Search for the cell housing the specified text and yield its (x, y) center coordinate. 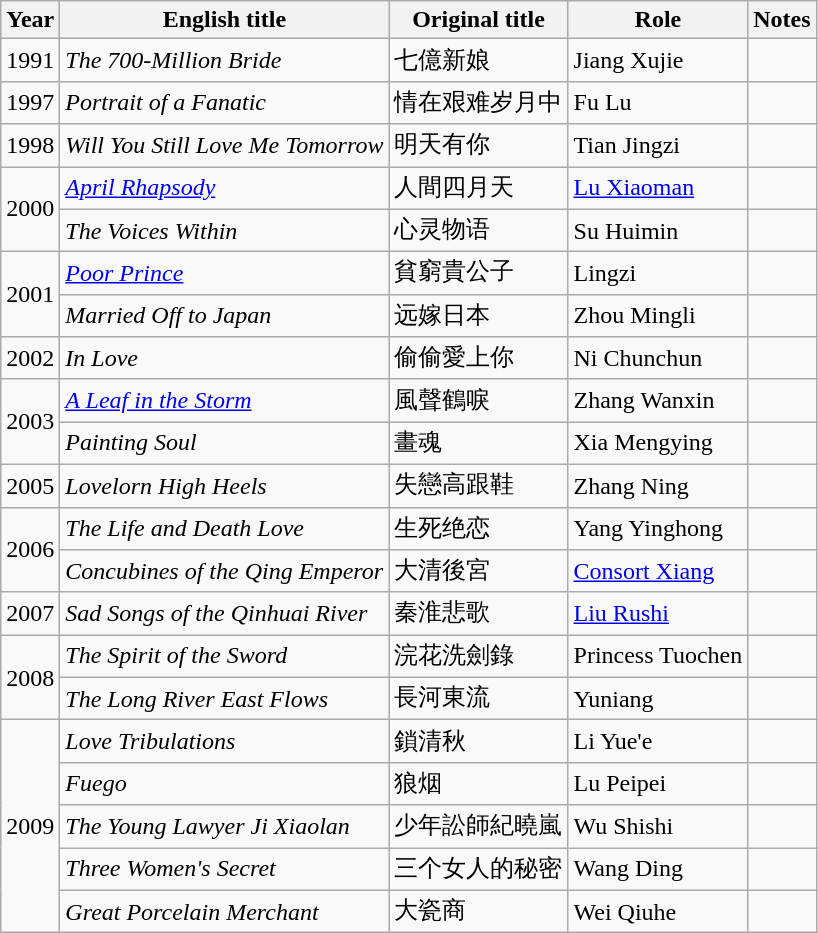
1991 (30, 60)
2008 (30, 678)
少年訟師紀曉嵐 (478, 826)
2006 (30, 550)
Yang Yinghong (658, 528)
Three Women's Secret (224, 870)
大清後宮 (478, 572)
Notes (782, 20)
A Leaf in the Storm (224, 400)
Li Yue'e (658, 742)
Poor Prince (224, 274)
Role (658, 20)
明天有你 (478, 146)
1997 (30, 102)
Consort Xiang (658, 572)
Su Huimin (658, 230)
2001 (30, 294)
2007 (30, 614)
Year (30, 20)
Will You Still Love Me Tomorrow (224, 146)
浣花洗劍錄 (478, 656)
畫魂 (478, 444)
狼烟 (478, 784)
The Long River East Flows (224, 698)
The Young Lawyer Ji Xiaolan (224, 826)
Lovelorn High Heels (224, 486)
Liu Rushi (658, 614)
English title (224, 20)
Portrait of a Fanatic (224, 102)
2009 (30, 826)
The Life and Death Love (224, 528)
心灵物语 (478, 230)
Great Porcelain Merchant (224, 912)
2005 (30, 486)
Painting Soul (224, 444)
2003 (30, 422)
Ni Chunchun (658, 358)
Zhang Wanxin (658, 400)
2002 (30, 358)
April Rhapsody (224, 188)
鎖清秋 (478, 742)
Jiang Xujie (658, 60)
Tian Jingzi (658, 146)
Zhang Ning (658, 486)
貧窮貴公子 (478, 274)
Sad Songs of the Qinhuai River (224, 614)
生死绝恋 (478, 528)
Xia Mengying (658, 444)
The Spirit of the Sword (224, 656)
人間四月天 (478, 188)
Original title (478, 20)
風聲鶴唳 (478, 400)
偷偷愛上你 (478, 358)
Fu Lu (658, 102)
Love Tribulations (224, 742)
大瓷商 (478, 912)
The 700-Million Bride (224, 60)
情在艰难岁月中 (478, 102)
2000 (30, 208)
Lu Xiaoman (658, 188)
Lu Peipei (658, 784)
Wei Qiuhe (658, 912)
Wang Ding (658, 870)
三个女人的秘密 (478, 870)
Fuego (224, 784)
In Love (224, 358)
秦淮悲歌 (478, 614)
The Voices Within (224, 230)
Princess Tuochen (658, 656)
Wu Shishi (658, 826)
Yuniang (658, 698)
远嫁日本 (478, 316)
長河東流 (478, 698)
Married Off to Japan (224, 316)
Zhou Mingli (658, 316)
七億新娘 (478, 60)
失戀高跟鞋 (478, 486)
Concubines of the Qing Emperor (224, 572)
Lingzi (658, 274)
1998 (30, 146)
